Extract the (X, Y) coordinate from the center of the cell holding the provided text.  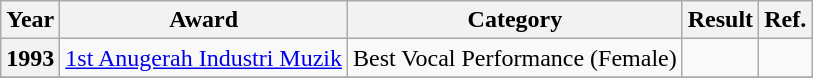
1st Anugerah Industri Muzik (204, 58)
Ref. (786, 20)
1993 (30, 58)
Result (720, 20)
Year (30, 20)
Best Vocal Performance (Female) (516, 58)
Award (204, 20)
Category (516, 20)
